Locate the cell with the specified text and output its [x, y] center coordinate. 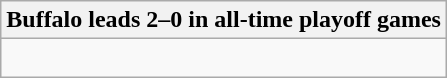
Buffalo leads 2–0 in all-time playoff games [224, 20]
